From the cell containing the given text, extract its center point as [x, y] coordinate. 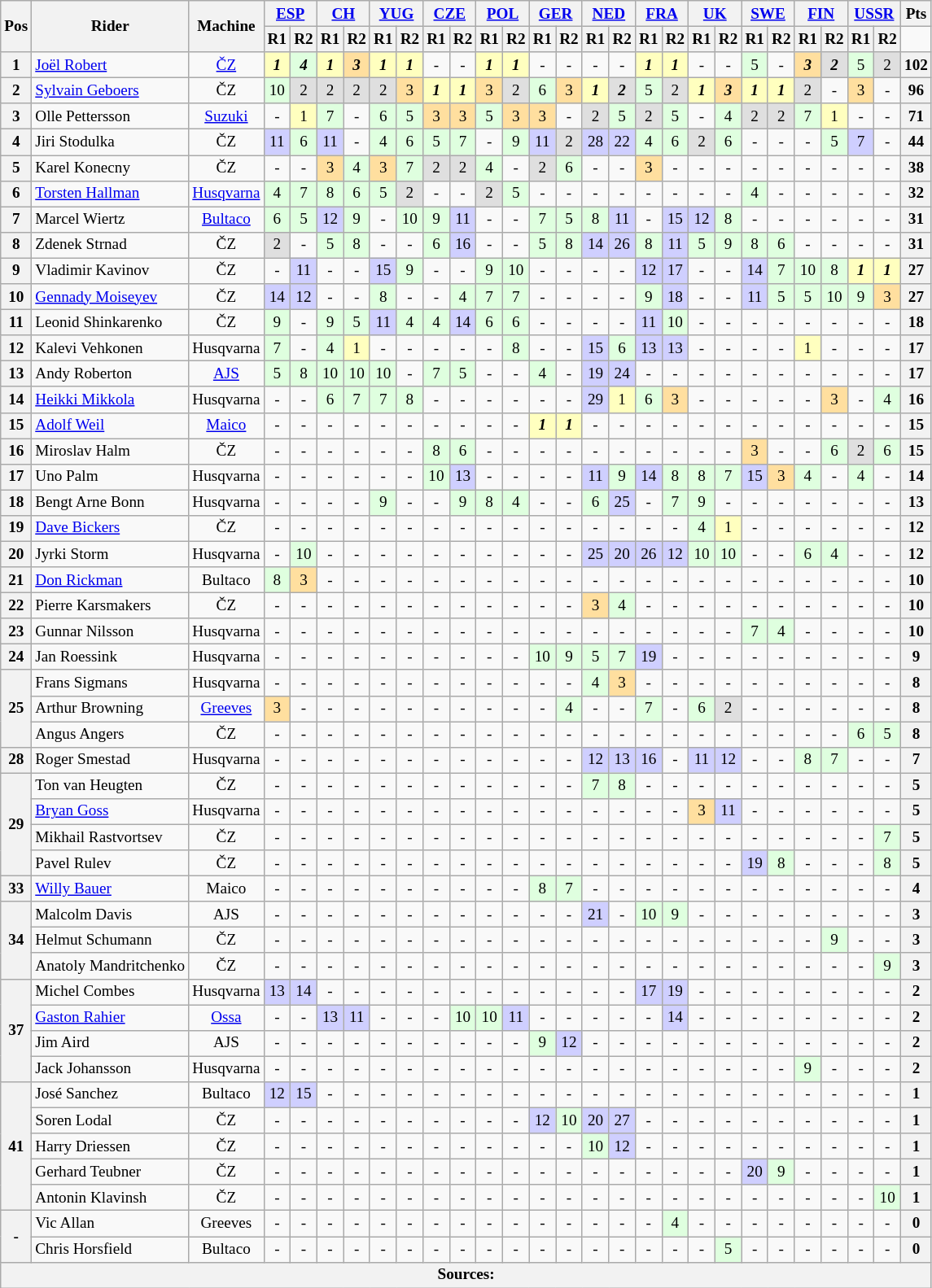
Soren Lodal [111, 1120]
Angus Angers [111, 734]
Michel Combes [111, 992]
FIN [820, 14]
USSR [874, 14]
71 [916, 116]
Bengt Arne Bonn [111, 503]
Pavel Rulev [111, 863]
32 [916, 194]
34 [16, 941]
23 [16, 631]
Marcel Wiertz [111, 220]
Machine [226, 26]
ESP [290, 14]
Karel Konecny [111, 168]
Frans Sigmans [111, 683]
102 [916, 65]
Gaston Rahier [111, 1018]
Pos [16, 26]
Helmut Schumann [111, 941]
Roger Smestad [111, 760]
Sources: [466, 1275]
CH [343, 14]
38 [916, 168]
Olle Pettersson [111, 116]
Anatoly Mandritchenko [111, 966]
Jan Roessink [111, 657]
Andy Roberton [111, 374]
Miroslav Halm [111, 451]
Adolf Weil [111, 426]
CZE [449, 14]
Ton van Heugten [111, 786]
Antonin Klavinsh [111, 1198]
Dave Bickers [111, 528]
Bryan Goss [111, 811]
Vladimir Kavinov [111, 271]
Joël Robert [111, 65]
YUG [396, 14]
UK [715, 14]
Jim Aird [111, 1043]
Jiri Stodulka [111, 142]
96 [916, 90]
Harry Driessen [111, 1146]
Willy Bauer [111, 889]
Don Rickman [111, 580]
Heikki Mikkola [111, 399]
Kalevi Vehkonen [111, 348]
Ossa [226, 1018]
Gerhard Teubner [111, 1172]
Sylvain Geboers [111, 90]
Pts [916, 14]
Torsten Hallman [111, 194]
Zdenek Strnad [111, 245]
Gennady Moiseyev [111, 297]
José Sanchez [111, 1094]
GER [555, 14]
Suzuki [226, 116]
SWE [768, 14]
37 [16, 1030]
Uno Palm [111, 477]
Jyrki Storm [111, 554]
Leonid Shinkarenko [111, 322]
Chris Horsfield [111, 1249]
NED [609, 14]
Vic Allan [111, 1224]
Rider [111, 26]
Gunnar Nilsson [111, 631]
FRA [661, 14]
33 [16, 889]
Jack Johansson [111, 1069]
Malcolm Davis [111, 915]
Mikhail Rastvortsev [111, 837]
41 [16, 1146]
POL [503, 14]
44 [916, 142]
Pierre Karsmakers [111, 605]
Arthur Browning [111, 709]
